For the text-containing cell, return its midpoint in (X, Y) coordinate format. 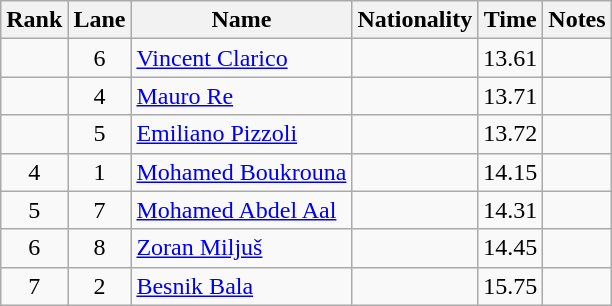
1 (100, 172)
14.45 (510, 248)
2 (100, 286)
Lane (100, 20)
Vincent Clarico (242, 58)
Rank (34, 20)
Besnik Bala (242, 286)
14.31 (510, 210)
Emiliano Pizzoli (242, 134)
13.71 (510, 96)
8 (100, 248)
Notes (577, 20)
13.72 (510, 134)
Name (242, 20)
Mauro Re (242, 96)
Nationality (415, 20)
13.61 (510, 58)
Zoran Miljuš (242, 248)
14.15 (510, 172)
Mohamed Abdel Aal (242, 210)
Time (510, 20)
Mohamed Boukrouna (242, 172)
15.75 (510, 286)
